Return [X, Y] of the center of cell containing provided text 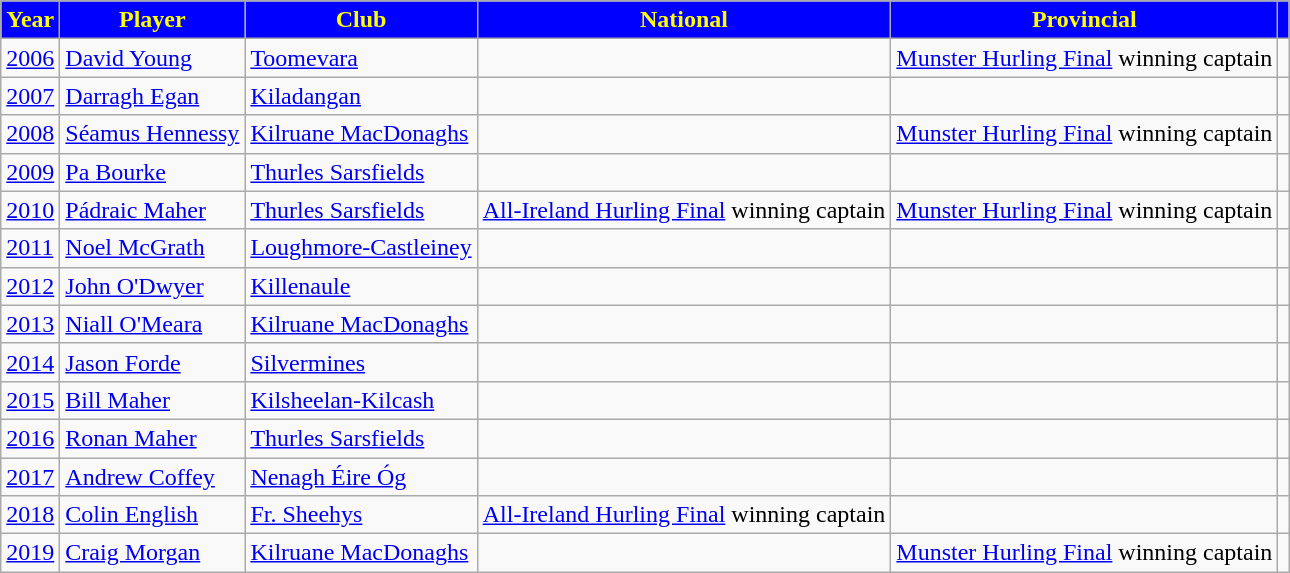
2019 [30, 553]
2016 [30, 438]
Kiladangan [361, 96]
2012 [30, 286]
Pádraic Maher [152, 210]
Colin English [152, 515]
Year [30, 20]
David Young [152, 58]
Pa Bourke [152, 172]
Darragh Egan [152, 96]
2010 [30, 210]
Toomevara [361, 58]
Kilsheelan-Kilcash [361, 400]
2009 [30, 172]
2014 [30, 362]
2008 [30, 134]
Ronan Maher [152, 438]
Player [152, 20]
Jason Forde [152, 362]
2011 [30, 248]
Silvermines [361, 362]
Noel McGrath [152, 248]
John O'Dwyer [152, 286]
Andrew Coffey [152, 477]
2018 [30, 515]
Nenagh Éire Óg [361, 477]
Killenaule [361, 286]
Club [361, 20]
2015 [30, 400]
National [684, 20]
Séamus Hennessy [152, 134]
Loughmore-Castleiney [361, 248]
2017 [30, 477]
2007 [30, 96]
Provincial [1084, 20]
Craig Morgan [152, 553]
2006 [30, 58]
Fr. Sheehys [361, 515]
Bill Maher [152, 400]
2013 [30, 324]
Niall O'Meara [152, 324]
